Locate the cell with the specified text and output its [X, Y] center coordinate. 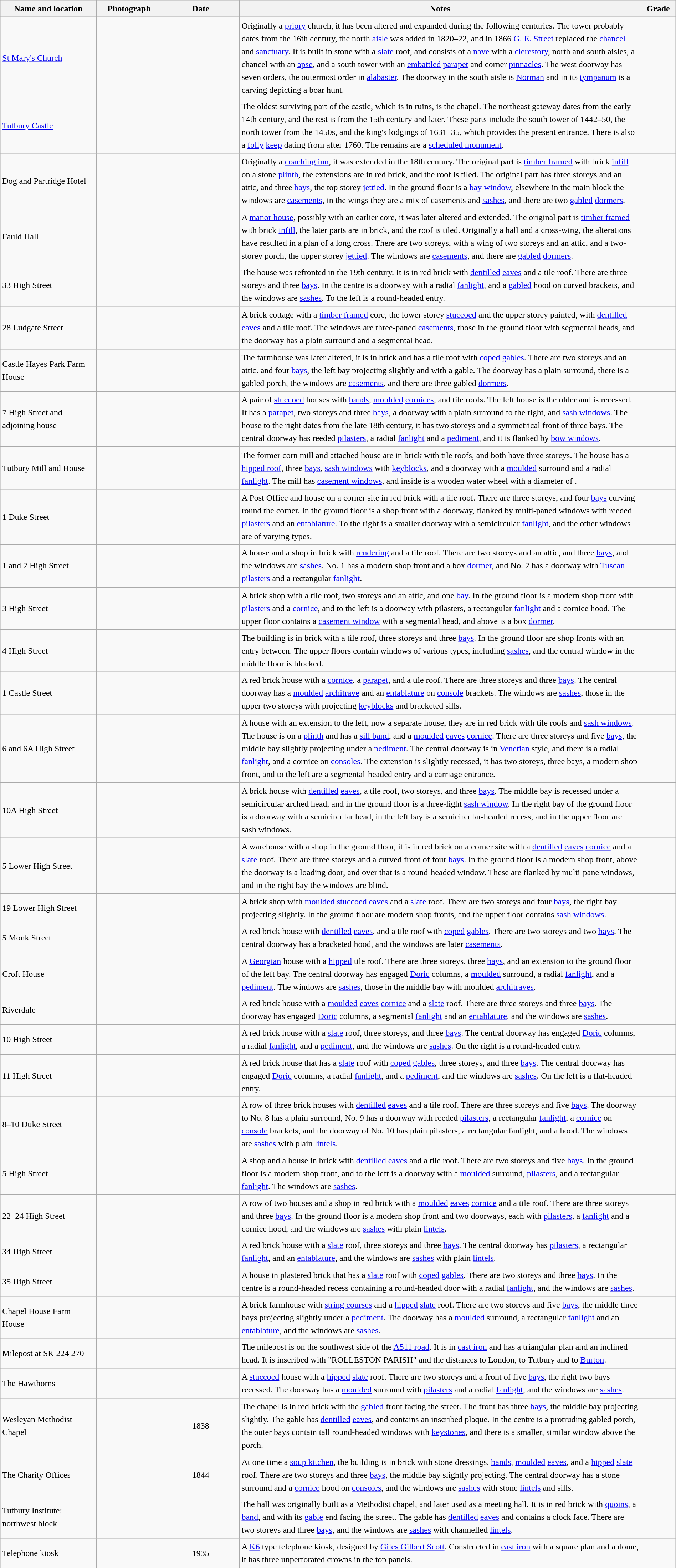
Grade [658, 9]
Milepost at SK 224 270 [48, 1354]
Castle Hayes Park Farm House [48, 370]
19 Lower High Street [48, 908]
7 High Street and adjoining house [48, 419]
1 Castle Street [48, 694]
1935 [201, 1553]
10 High Street [48, 1040]
34 High Street [48, 1252]
Wesleyan Methodist Chapel [48, 1426]
Tutbury Institute: northwest block [48, 1517]
33 High Street [48, 285]
11 High Street [48, 1075]
Tutbury Mill and House [48, 468]
The Charity Offices [48, 1475]
4 High Street [48, 651]
1844 [201, 1475]
8–10 Duke Street [48, 1125]
1 and 2 High Street [48, 566]
35 High Street [48, 1282]
22–24 High Street [48, 1216]
Tutbury Castle [48, 126]
Telephone kiosk [48, 1553]
Riverdale [48, 1010]
Croft House [48, 974]
10A High Street [48, 811]
6 and 6A High Street [48, 749]
The Hawthorns [48, 1384]
Fauld Hall [48, 236]
5 High Street [48, 1173]
5 Monk Street [48, 938]
1 Duke Street [48, 517]
Dog and Partridge Hotel [48, 181]
Notes [440, 9]
Date [201, 9]
Photograph [129, 9]
28 Ludgate Street [48, 328]
3 High Street [48, 609]
Chapel House Farm House [48, 1318]
5 Lower High Street [48, 866]
Name and location [48, 9]
1838 [201, 1426]
St Mary's Church [48, 58]
